Find where the given text appears and provide that cell's center as (x, y) coordinate. 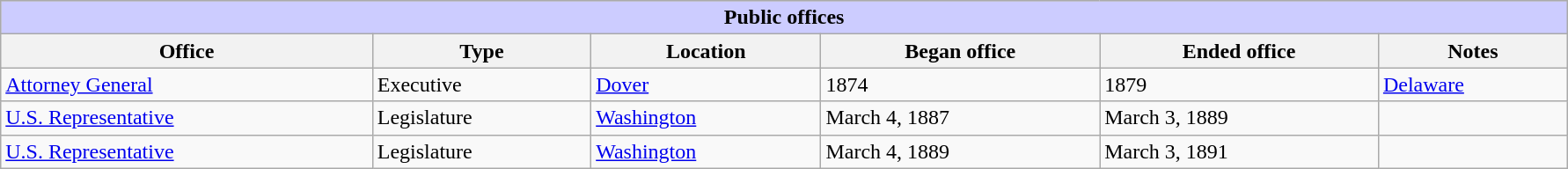
Notes (1473, 51)
1879 (1239, 84)
Location (706, 51)
Delaware (1473, 84)
Ended office (1239, 51)
Office (187, 51)
March 3, 1889 (1239, 118)
1874 (961, 84)
Attorney General (187, 84)
March 4, 1889 (961, 151)
March 3, 1891 (1239, 151)
Public offices (785, 18)
Dover (706, 84)
March 4, 1887 (961, 118)
Executive (481, 84)
Type (481, 51)
Began office (961, 51)
